Output the [x, y] coordinate of the center of the cell containing the given text.  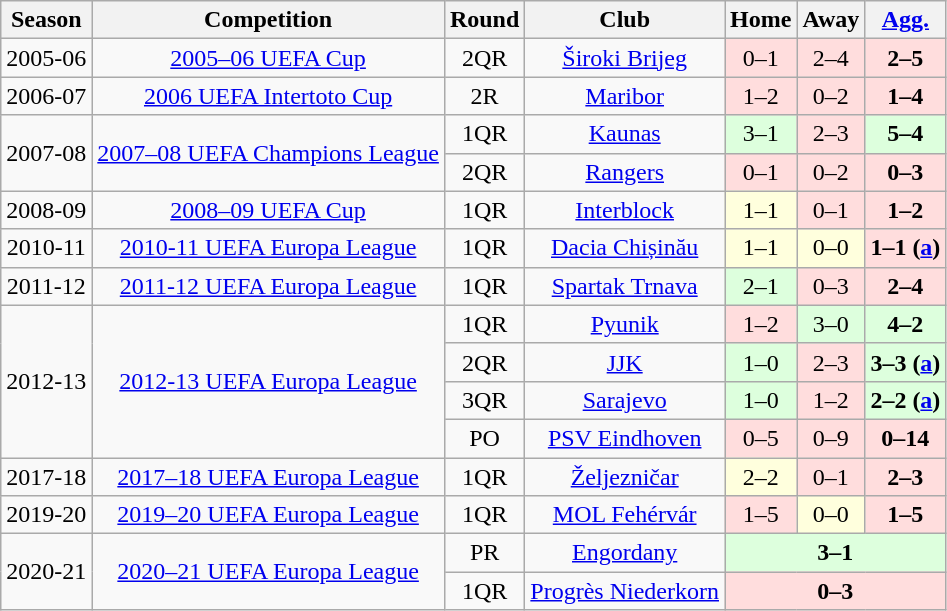
Engordany [625, 553]
2006 UEFA Intertoto Cup [268, 96]
Široki Brijeg [625, 58]
PSV Eindhoven [625, 438]
Rangers [625, 172]
3QR [484, 400]
MOL Fehérvár [625, 515]
4–2 [906, 324]
2012-13 UEFA Europa League [268, 381]
2017–18 UEFA Europa League [268, 477]
2012-13 [46, 381]
JJK [625, 362]
Season [46, 20]
0–5 [761, 438]
PR [484, 553]
3–3 (a) [906, 362]
Competition [268, 20]
Agg. [906, 20]
2008–09 UEFA Cup [268, 210]
Pyunik [625, 324]
1–4 [906, 96]
2011-12 [46, 286]
2020-21 [46, 572]
Sarajevo [625, 400]
2–2 [761, 477]
Progrès Niederkorn [625, 591]
2–2 (a) [906, 400]
Dacia Chișinău [625, 248]
Club [625, 20]
2–1 [761, 286]
2017-18 [46, 477]
2R [484, 96]
0–14 [906, 438]
2007–08 UEFA Champions League [268, 153]
3–0 [831, 324]
2010-11 UEFA Europa League [268, 248]
2008-09 [46, 210]
5–4 [906, 134]
Željezničar [625, 477]
2020–21 UEFA Europa League [268, 572]
2006-07 [46, 96]
0–9 [831, 438]
Away [831, 20]
PO [484, 438]
Spartak Trnava [625, 286]
Round [484, 20]
2005-06 [46, 58]
Home [761, 20]
2005–06 UEFA Cup [268, 58]
Interblock [625, 210]
Maribor [625, 96]
2007-08 [46, 153]
2010-11 [46, 248]
2011-12 UEFA Europa League [268, 286]
2019-20 [46, 515]
2–5 [906, 58]
Kaunas [625, 134]
1–1 (a) [906, 248]
2019–20 UEFA Europa League [268, 515]
